For the text-containing cell, return its midpoint in [x, y] coordinate format. 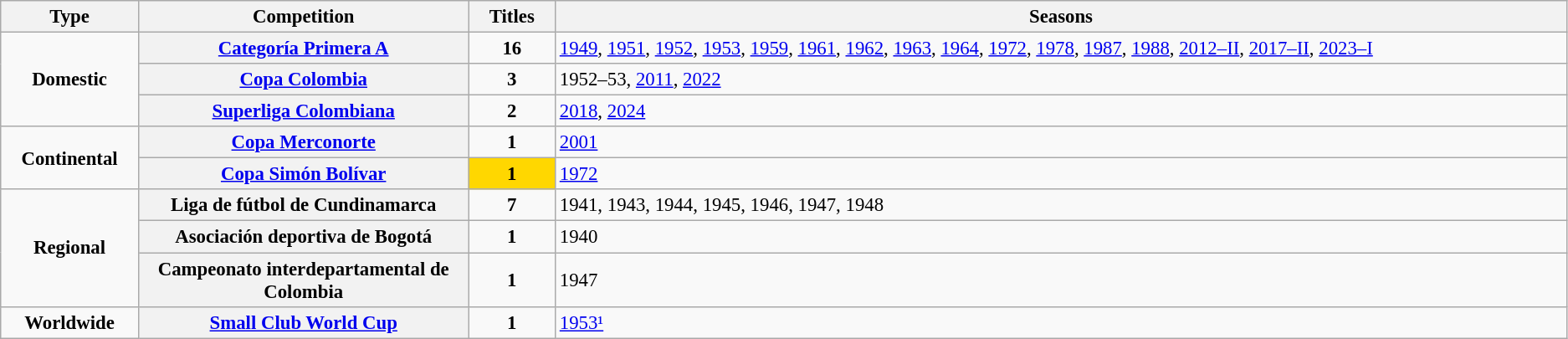
Liga de fútbol de Cundinamarca [303, 205]
Categoría Primera A [303, 49]
Regional [70, 248]
Copa Simón Bolívar [303, 174]
2018, 2024 [1061, 111]
Continental [70, 157]
Seasons [1061, 17]
1953¹ [1061, 322]
Small Club World Cup [303, 322]
Campeonato interdepartamental de Colombia [303, 280]
1972 [1061, 174]
1949, 1951, 1952, 1953, 1959, 1961, 1962, 1963, 1964, 1972, 1978, 1987, 1988, 2012–II, 2017–II, 2023–I [1061, 49]
Type [70, 17]
7 [512, 205]
Copa Colombia [303, 80]
Copa Merconorte [303, 142]
3 [512, 80]
2001 [1061, 142]
1952–53, 2011, 2022 [1061, 80]
Domestic [70, 80]
1947 [1061, 280]
Competition [303, 17]
Asociación deportiva de Bogotá [303, 237]
Worldwide [70, 322]
1941, 1943, 1944, 1945, 1946, 1947, 1948 [1061, 205]
16 [512, 49]
Superliga Colombiana [303, 111]
Titles [512, 17]
2 [512, 111]
1940 [1061, 237]
